Return the [x, y] coordinate for the center point of the cell that contains the specified text.  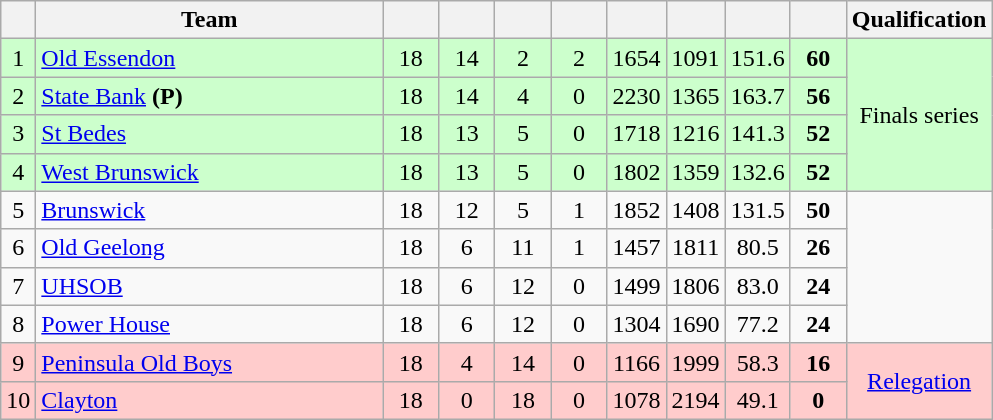
Old Geelong [210, 248]
131.5 [758, 210]
10 [18, 400]
2194 [696, 400]
132.6 [758, 172]
Relegation [919, 381]
77.2 [758, 324]
58.3 [758, 362]
1802 [636, 172]
1718 [636, 134]
141.3 [758, 134]
1806 [696, 286]
Finals series [919, 115]
1690 [696, 324]
1166 [636, 362]
Power House [210, 324]
1852 [636, 210]
Brunswick [210, 210]
2230 [636, 96]
1078 [636, 400]
Team [210, 20]
50 [818, 210]
1304 [636, 324]
St Bedes [210, 134]
1216 [696, 134]
26 [818, 248]
1811 [696, 248]
80.5 [758, 248]
1408 [696, 210]
163.7 [758, 96]
1091 [696, 58]
1499 [636, 286]
11 [523, 248]
UHSOB [210, 286]
3 [18, 134]
49.1 [758, 400]
9 [18, 362]
83.0 [758, 286]
60 [818, 58]
56 [818, 96]
1654 [636, 58]
State Bank (P) [210, 96]
West Brunswick [210, 172]
Peninsula Old Boys [210, 362]
151.6 [758, 58]
7 [18, 286]
8 [18, 324]
1457 [636, 248]
1365 [696, 96]
16 [818, 362]
Clayton [210, 400]
Qualification [919, 20]
1359 [696, 172]
1999 [696, 362]
Old Essendon [210, 58]
